Capture the cell that displays the provided text and extract its (X, Y) central coordinate. 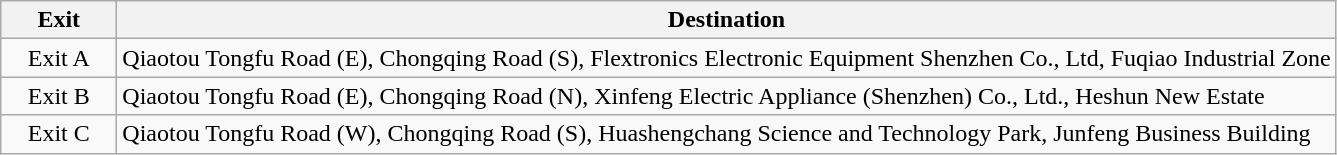
Destination (726, 20)
Exit C (59, 134)
Exit A (59, 58)
Qiaotou Tongfu Road (E), Chongqing Road (N), Xinfeng Electric Appliance (Shenzhen) Co., Ltd., Heshun New Estate (726, 96)
Qiaotou Tongfu Road (E), Chongqing Road (S), Flextronics Electronic Equipment Shenzhen Co., Ltd, Fuqiao Industrial Zone (726, 58)
Exit B (59, 96)
Qiaotou Tongfu Road (W), Chongqing Road (S), Huashengchang Science and Technology Park, Junfeng Business Building (726, 134)
Exit (59, 20)
